Locate the cell with the specified text and output its [x, y] center coordinate. 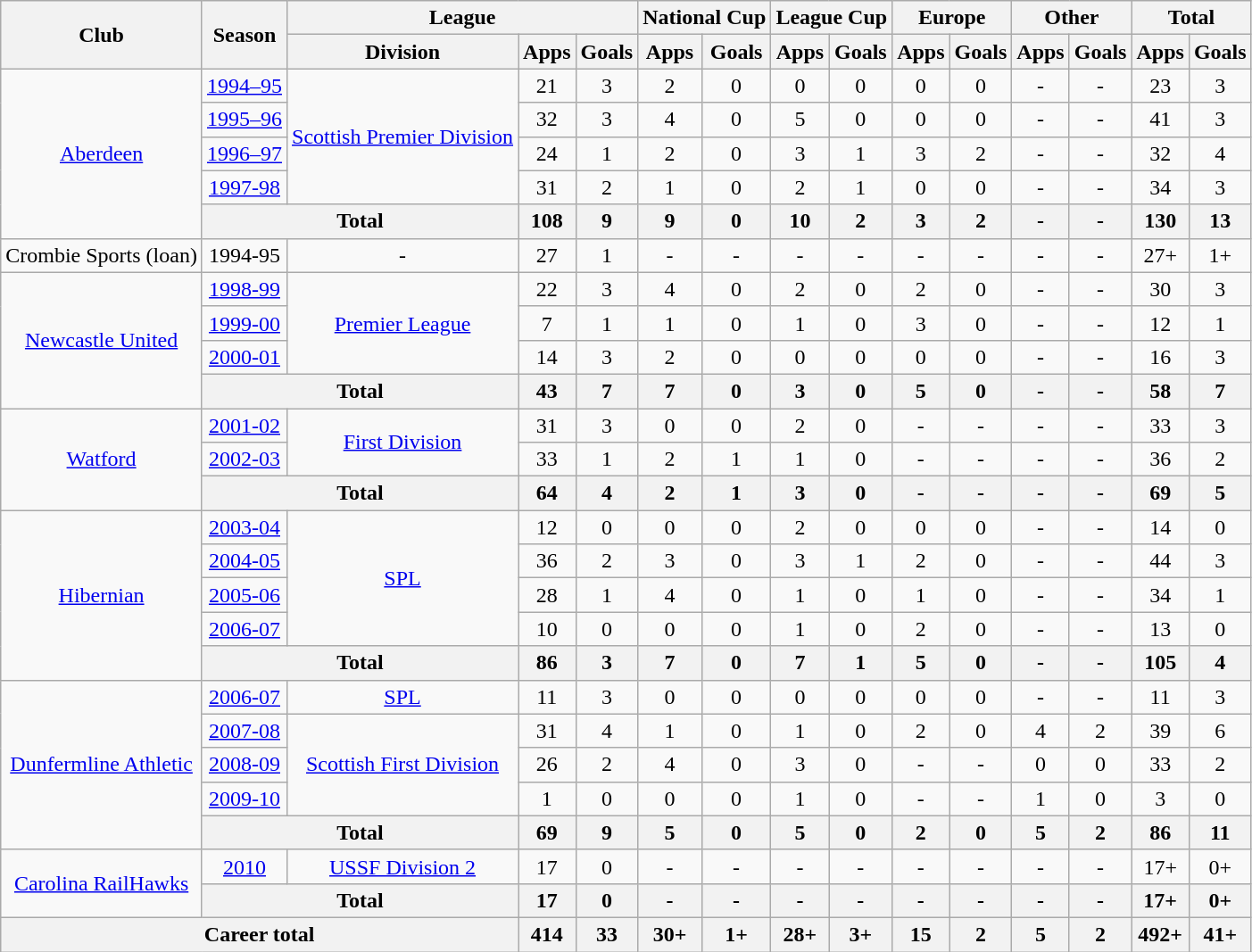
USSF Division 2 [403, 866]
22 [547, 289]
Europe [952, 18]
National Cup [705, 18]
1994-95 [245, 255]
1994–95 [245, 86]
Premier League [403, 323]
Scottish Premier Division [403, 137]
League Cup [832, 18]
28+ [800, 934]
1996–97 [245, 153]
24 [547, 153]
2002-03 [245, 459]
2005-06 [245, 595]
2009-10 [245, 799]
Crombie Sports (loan) [102, 255]
414 [547, 934]
130 [1160, 221]
64 [547, 493]
6 [1220, 731]
492+ [1160, 934]
3+ [860, 934]
2008-09 [245, 765]
Career total [260, 934]
41+ [1220, 934]
2007-08 [245, 731]
Scottish First Division [403, 765]
Club [102, 35]
1999-00 [245, 323]
Carolina RailHawks [102, 883]
41 [1160, 120]
44 [1160, 561]
26 [547, 765]
21 [547, 86]
First Division [403, 443]
2003-04 [245, 527]
28 [547, 595]
2004-05 [245, 561]
16 [1160, 357]
39 [1160, 731]
30 [1160, 289]
105 [1160, 663]
58 [1160, 391]
15 [921, 934]
Season [245, 35]
League [462, 18]
Dunfermline Athletic [102, 765]
1997-98 [245, 187]
27 [547, 255]
Hibernian [102, 595]
30+ [670, 934]
Watford [102, 459]
43 [547, 391]
2000-01 [245, 357]
Division [403, 52]
27+ [1160, 255]
23 [1160, 86]
2001-02 [245, 426]
2010 [245, 866]
1995–96 [245, 120]
Aberdeen [102, 153]
1998-99 [245, 289]
Newcastle United [102, 340]
Other [1072, 18]
108 [547, 221]
